Provide the (X, Y) coordinate of the cell's center where the given text is located.  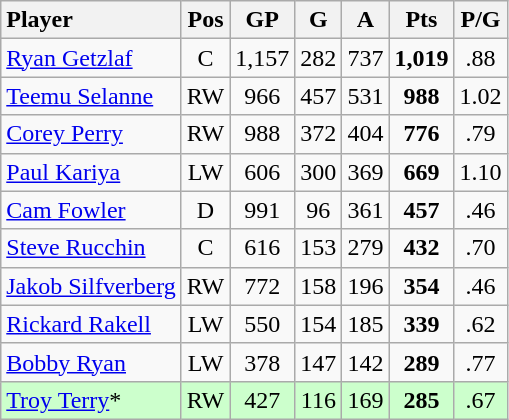
Troy Terry* (92, 400)
432 (422, 248)
531 (366, 96)
Cam Fowler (92, 210)
354 (422, 286)
Pts (422, 20)
Pos (205, 20)
669 (422, 172)
737 (366, 58)
169 (366, 400)
Ryan Getzlaf (92, 58)
427 (262, 400)
369 (366, 172)
Player (92, 20)
153 (318, 248)
1.10 (480, 172)
772 (262, 286)
.88 (480, 58)
154 (318, 324)
GP (262, 20)
289 (422, 362)
142 (366, 362)
404 (366, 134)
96 (318, 210)
D (205, 210)
361 (366, 210)
616 (262, 248)
.77 (480, 362)
Teemu Selanne (92, 96)
966 (262, 96)
776 (422, 134)
.79 (480, 134)
196 (366, 286)
1,019 (422, 58)
Bobby Ryan (92, 362)
P/G (480, 20)
339 (422, 324)
606 (262, 172)
991 (262, 210)
372 (318, 134)
Corey Perry (92, 134)
279 (366, 248)
.62 (480, 324)
.67 (480, 400)
1,157 (262, 58)
158 (318, 286)
285 (422, 400)
Steve Rucchin (92, 248)
1.02 (480, 96)
282 (318, 58)
.70 (480, 248)
300 (318, 172)
147 (318, 362)
Jakob Silfverberg (92, 286)
Rickard Rakell (92, 324)
Paul Kariya (92, 172)
185 (366, 324)
116 (318, 400)
378 (262, 362)
550 (262, 324)
A (366, 20)
G (318, 20)
